Determine the (x, y) coordinate at the center of the cell enclosing the given text.  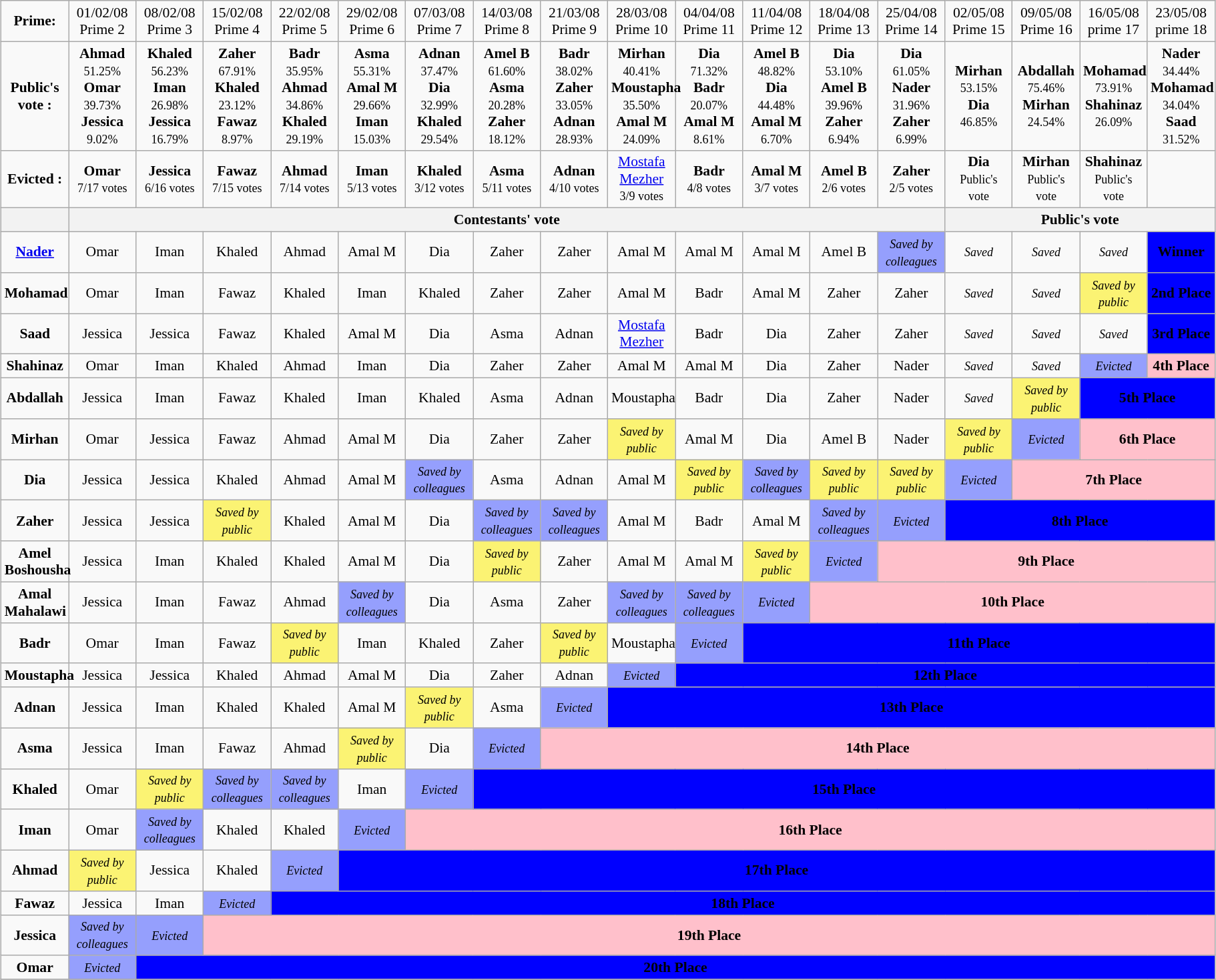
04/04/08 Prime 11 (709, 21)
Winner (1181, 252)
18/04/08 Prime 13 (844, 21)
21/03/08 Prime 9 (574, 21)
Adnan 37.47% Dia 32.99% Khaled 29.54% (439, 96)
Saad (35, 334)
Amel B 61.60% Asma 20.28% Zaher 18.12% (507, 96)
16th Place (810, 830)
Badr 35.95% Ahmad 34.86% Khaled 29.19% (304, 96)
DiaPublic's vote (978, 179)
MirhanPublic's vote (1046, 179)
Amel B2/6 votes (844, 179)
Omar7/17 votes (103, 179)
13th Place (912, 707)
12th Place (945, 676)
11th Place (978, 643)
Adnan4/10 votes (574, 179)
02/05/08 Prime 15 (978, 21)
08/02/08 Prime 3 (170, 21)
23/05/08 prime 18 (1181, 21)
Zaher2/5 votes (912, 179)
Dia 61.05% Nader 31.96% Zaher 6.99% (912, 96)
9th Place (1046, 562)
Mostafa Mezher3/9 votes (642, 179)
15/02/08 Prime 4 (238, 21)
14/03/08 Prime 8 (507, 21)
17th Place (777, 871)
ShahinazPublic's vote (1113, 179)
01/02/08 Prime 2 (103, 21)
19th Place (709, 935)
Mohamad (35, 294)
Amel Boshousha (35, 562)
Evicted : (35, 179)
18th Place (743, 903)
Ahmad7/14 votes (304, 179)
11/04/08 Prime 12 (777, 21)
5th Place (1147, 399)
Badr 38.02% Zaher 33.05% Adnan 28.93% (574, 96)
16/05/08 prime 17 (1113, 21)
Amal M3/7 votes (777, 179)
10th Place (1012, 602)
Khaled 56.23% Iman 26.98% Jessica 16.79% (170, 96)
Mirhan 53.15% Dia 46.85% (978, 96)
6th Place (1147, 439)
Ahmad 51.25% Omar 39.73% Jessica 9.02% (103, 96)
29/02/08 Prime 6 (372, 21)
Mostafa Mezher (642, 334)
Badr4/8 votes (709, 179)
Nader 34.44% Mohamad 34.04% Saad 31.52% (1181, 96)
4th Place (1181, 366)
Khaled3/12 votes (439, 179)
Jessica6/16 votes (170, 179)
Contestants' vote (507, 220)
Public's vote (1080, 220)
3rd Place (1181, 334)
Mirhan 40.41% Moustapha 35.50% Amal M 24.09% (642, 96)
28/03/08 Prime 10 (642, 21)
Asma5/11 votes (507, 179)
Prime: (35, 21)
Abdallah 75.46% Mirhan 24.54% (1046, 96)
7th Place (1113, 480)
Dia 53.10% Amel B 39.96% Zaher 6.94% (844, 96)
Fawaz7/15 votes (238, 179)
20th Place (675, 968)
Dia 71.32% Badr 20.07% Amal M 8.61% (709, 96)
15th Place (844, 789)
09/05/08 Prime 16 (1046, 21)
07/03/08 Prime 7 (439, 21)
Amel B 48.82% Dia 44.48% Amal M 6.70% (777, 96)
2nd Place (1181, 294)
Mirhan (35, 439)
Iman5/13 votes (372, 179)
22/02/08 Prime 5 (304, 21)
Public's vote : (35, 96)
Shahinaz (35, 366)
14th Place (878, 749)
Asma 55.31% Amal M 29.66% Iman 15.03% (372, 96)
25/04/08 Prime 14 (912, 21)
Amal Mahalawi (35, 602)
8th Place (1080, 520)
Mohamad 73.91% Shahinaz 26.09% (1113, 96)
Zaher 67.91% Khaled 23.12% Fawaz 8.97% (238, 96)
Abdallah (35, 399)
